Detect which cell encompasses the target text, then output its (X, Y) center coordinate. 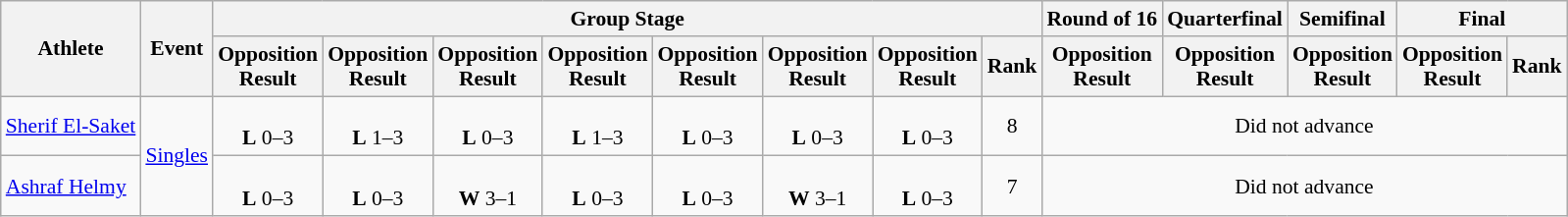
Ashraf Helmy (71, 187)
Group Stage (628, 19)
Final (1483, 19)
Athlete (71, 49)
Round of 16 (1102, 19)
Singles (177, 156)
7 (1012, 187)
8 (1012, 126)
Sherif El-Saket (71, 126)
Event (177, 49)
Semifinal (1342, 19)
Quarterfinal (1225, 19)
